For the text-containing cell, return its midpoint in [X, Y] coordinate format. 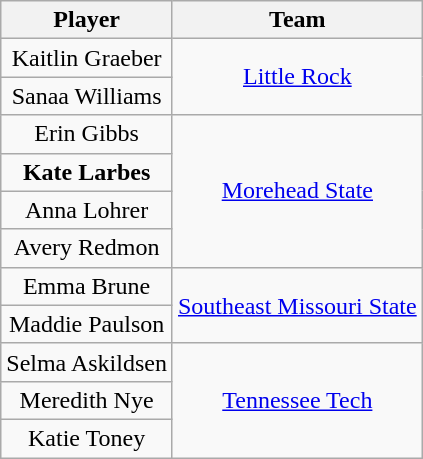
Player [87, 20]
Emma Brune [87, 286]
Morehead State [297, 191]
Katie Toney [87, 438]
Little Rock [297, 77]
Meredith Nye [87, 400]
Southeast Missouri State [297, 305]
Kaitlin Graeber [87, 58]
Selma Askildsen [87, 362]
Avery Redmon [87, 248]
Erin Gibbs [87, 134]
Maddie Paulson [87, 324]
Team [297, 20]
Tennessee Tech [297, 400]
Kate Larbes [87, 172]
Anna Lohrer [87, 210]
Sanaa Williams [87, 96]
